Pinpoint the cell where the given text exists, returning its (x, y) midpoint coordinate. 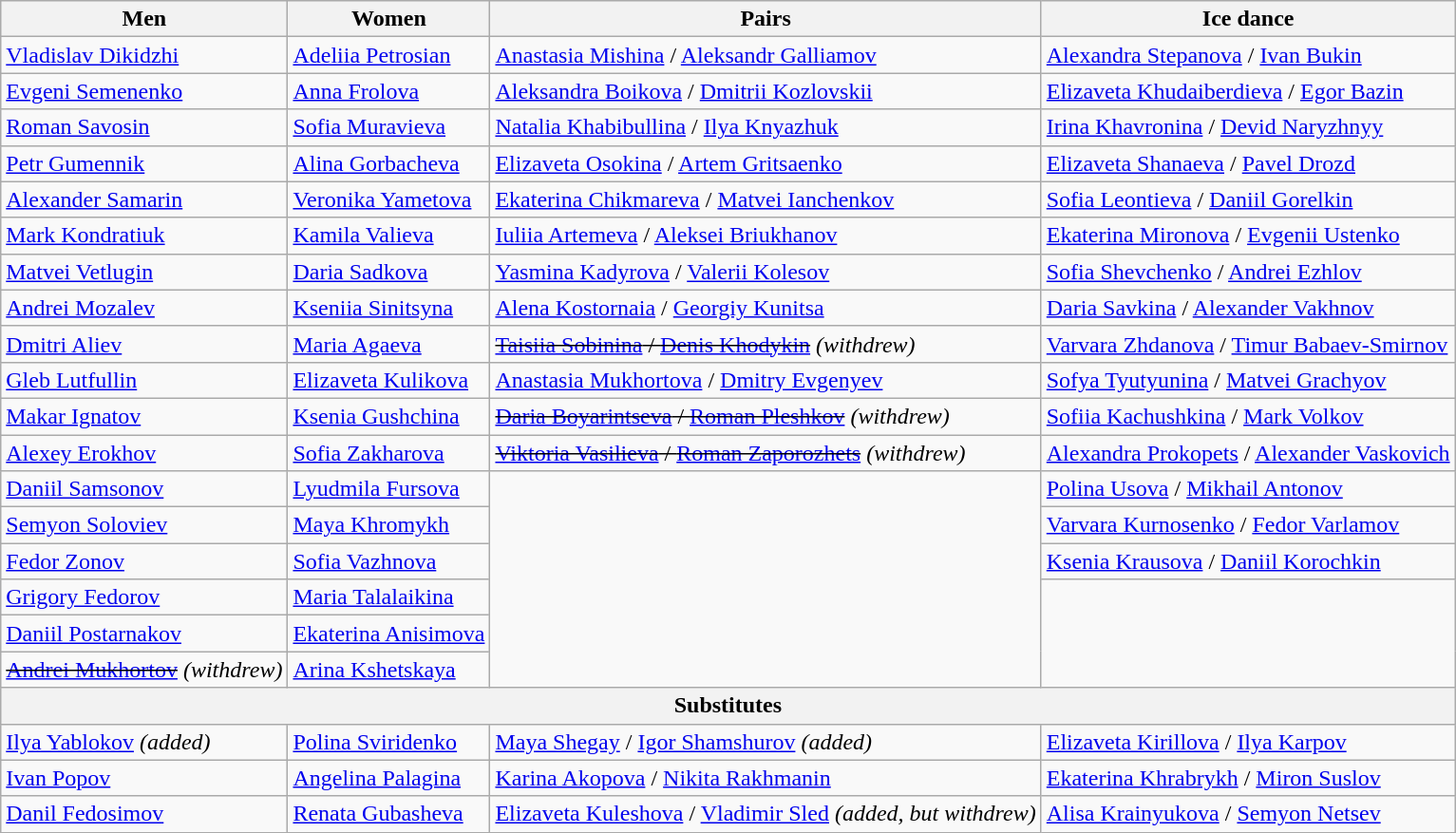
Danil Fedosimov (144, 814)
Maria Talalaikina (389, 597)
Anna Frolova (389, 91)
Ekaterina Anisimova (389, 634)
Polina Sviridenko (389, 742)
Adeliia Petrosian (389, 55)
Elizaveta Osokina / Artem Gritsaenko (766, 163)
Natalia Khabibullina / Ilya Knyazhuk (766, 127)
Maria Agaeva (389, 344)
Alina Gorbacheva (389, 163)
Alexander Samarin (144, 199)
Anastasia Mishina / Aleksandr Galliamov (766, 55)
Sofia Shevchenko / Andrei Ezhlov (1248, 272)
Ekaterina Khrabrykh / Miron Suslov (1248, 778)
Pairs (766, 19)
Polina Usova / Mikhail Antonov (1248, 489)
Sofia Leontieva / Daniil Gorelkin (1248, 199)
Iuliia Artemeva / Aleksei Briukhanov (766, 236)
Ksenia Krausova / Daniil Korochkin (1248, 561)
Lyudmila Fursova (389, 489)
Elizaveta Khudaiberdieva / Egor Bazin (1248, 91)
Ilya Yablokov (added) (144, 742)
Yasmina Kadyrova / Valerii Kolesov (766, 272)
Daria Savkina / Alexander Vakhnov (1248, 308)
Substitutes (728, 706)
Matvei Vetlugin (144, 272)
Men (144, 19)
Taisiia Sobinina / Denis Khodykin (withdrew) (766, 344)
Sofiia Kachushkina / Mark Volkov (1248, 416)
Alexandra Prokopets / Alexander Vaskovich (1248, 453)
Veronika Yametova (389, 199)
Gleb Lutfullin (144, 380)
Kamila Valieva (389, 236)
Sofia Vazhnova (389, 561)
Elizaveta Kulikova (389, 380)
Viktoria Vasilieva / Roman Zaporozhets (withdrew) (766, 453)
Varvara Zhdanova / Timur Babaev-Smirnov (1248, 344)
Kseniia Sinitsyna (389, 308)
Fedor Zonov (144, 561)
Women (389, 19)
Alisa Krainyukova / Semyon Netsev (1248, 814)
Alena Kostornaia / Georgiy Kunitsa (766, 308)
Daniil Samsonov (144, 489)
Elizaveta Shanaeva / Pavel Drozd (1248, 163)
Angelina Palagina (389, 778)
Karina Akopova / Nikita Rakhmanin (766, 778)
Ivan Popov (144, 778)
Elizaveta Kuleshova / Vladimir Sled (added, but withdrew) (766, 814)
Ice dance (1248, 19)
Alexandra Stepanova / Ivan Bukin (1248, 55)
Elizaveta Kirillova / Ilya Karpov (1248, 742)
Evgeni Semenenko (144, 91)
Renata Gubasheva (389, 814)
Sofia Muravieva (389, 127)
Makar Ignatov (144, 416)
Vladislav Dikidzhi (144, 55)
Grigory Fedorov (144, 597)
Dmitri Aliev (144, 344)
Andrei Mozalev (144, 308)
Petr Gumennik (144, 163)
Daria Boyarintseva / Roman Pleshkov (withdrew) (766, 416)
Daniil Postarnakov (144, 634)
Maya Khromykh (389, 525)
Semyon Soloviev (144, 525)
Sofya Tyutyunina / Matvei Grachyov (1248, 380)
Roman Savosin (144, 127)
Irina Khavronina / Devid Naryzhnyy (1248, 127)
Ekaterina Mironova / Evgenii Ustenko (1248, 236)
Sofia Zakharova (389, 453)
Ekaterina Chikmareva / Matvei Ianchenkov (766, 199)
Alexey Erokhov (144, 453)
Arina Kshetskaya (389, 670)
Daria Sadkova (389, 272)
Anastasia Mukhortova / Dmitry Evgenyev (766, 380)
Mark Kondratiuk (144, 236)
Maya Shegay / Igor Shamshurov (added) (766, 742)
Varvara Kurnosenko / Fedor Varlamov (1248, 525)
Andrei Mukhortov (withdrew) (144, 670)
Aleksandra Boikova / Dmitrii Kozlovskii (766, 91)
Ksenia Gushchina (389, 416)
